Find where the given text appears and provide that cell's center as (x, y) coordinate. 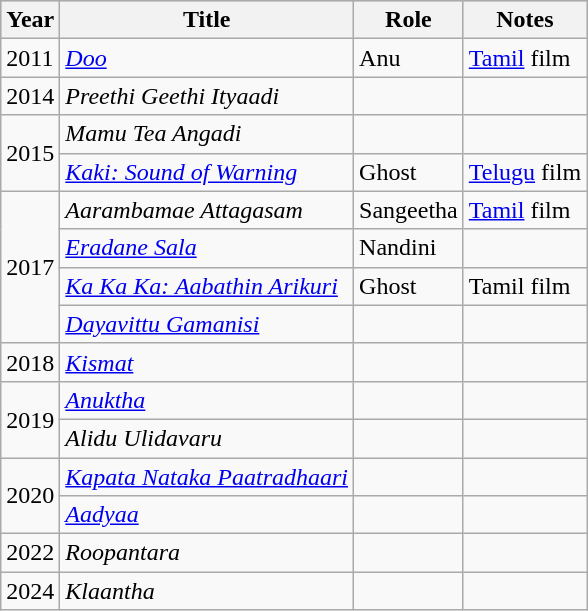
Notes (524, 20)
Year (30, 20)
Anu (409, 58)
Dayavittu Gamanisi (207, 324)
Roopantara (207, 553)
2015 (30, 153)
Preethi Geethi Ityaadi (207, 96)
2011 (30, 58)
Title (207, 20)
Aarambamae Attagasam (207, 210)
Kapata Nataka Paatradhaari (207, 477)
Aadyaa (207, 515)
2018 (30, 362)
Nandini (409, 248)
2019 (30, 419)
Eradane Sala (207, 248)
2022 (30, 553)
2017 (30, 267)
2014 (30, 96)
2024 (30, 591)
Sangeetha (409, 210)
Telugu film (524, 172)
Mamu Tea Angadi (207, 134)
Alidu Ulidavaru (207, 438)
Doo (207, 58)
2020 (30, 496)
Kaki: Sound of Warning (207, 172)
Ka Ka Ka: Aabathin Arikuri (207, 286)
Role (409, 20)
Klaantha (207, 591)
Kismat (207, 362)
Anuktha (207, 400)
